For the text-containing cell, return its midpoint in [X, Y] coordinate format. 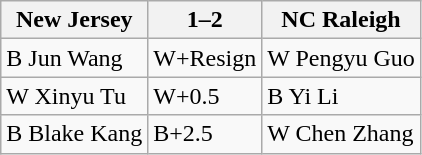
B Jun Wang [74, 58]
W+0.5 [205, 96]
W Pengyu Guo [342, 58]
B Yi Li [342, 96]
NC Raleigh [342, 20]
W+Resign [205, 58]
B+2.5 [205, 134]
B Blake Kang [74, 134]
W Chen Zhang [342, 134]
New Jersey [74, 20]
W Xinyu Tu [74, 96]
1–2 [205, 20]
